Find where the given text appears and provide that cell's center as (X, Y) coordinate. 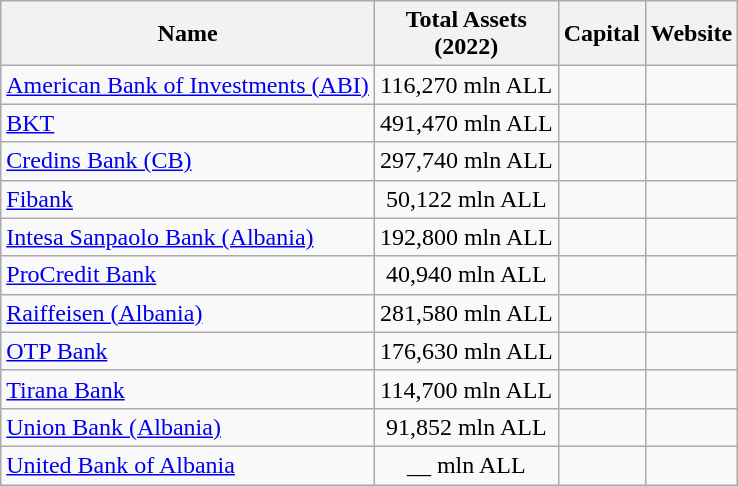
Total Assets(2022) (466, 34)
ProCredit Bank (188, 275)
BKT (188, 123)
40,940 mln ALL (466, 275)
Name (188, 34)
OTP Bank (188, 351)
297,740 mln ALL (466, 161)
Fibank (188, 199)
Tirana Bank (188, 389)
United Bank of Albania (188, 465)
Intesa Sanpaolo Bank (Albania) (188, 237)
Raiffeisen (Albania) (188, 313)
91,852 mln ALL (466, 427)
176,630 mln ALL (466, 351)
491,470 mln ALL (466, 123)
American Bank of Investments (ABI) (188, 85)
__ mln ALL (466, 465)
Union Bank (Albania) (188, 427)
Credins Bank (CB) (188, 161)
192,800 mln ALL (466, 237)
116,270 mln ALL (466, 85)
Website (691, 34)
281,580 mln ALL (466, 313)
114,700 mln ALL (466, 389)
50,122 mln ALL (466, 199)
Capital (602, 34)
